Pinpoint the cell where the given text exists, returning its [x, y] midpoint coordinate. 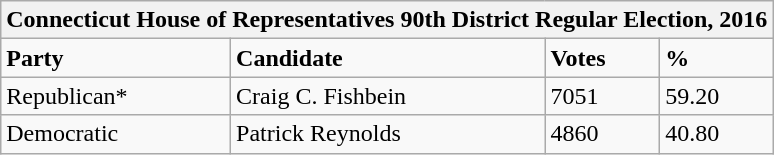
Connecticut House of Representatives 90th District Regular Election, 2016 [387, 20]
Candidate [388, 58]
Craig C. Fishbein [388, 96]
59.20 [716, 96]
4860 [602, 134]
Patrick Reynolds [388, 134]
Votes [602, 58]
Party [116, 58]
Republican* [116, 96]
7051 [602, 96]
40.80 [716, 134]
% [716, 58]
Democratic [116, 134]
